Return the [X, Y] coordinate for the center point of the cell that contains the specified text.  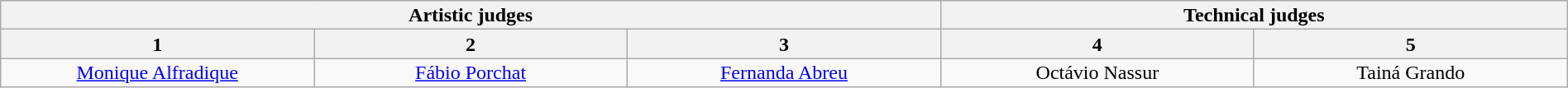
4 [1097, 44]
1 [157, 44]
Tainá Grando [1411, 72]
Octávio Nassur [1097, 72]
5 [1411, 44]
Fernanda Abreu [784, 72]
3 [784, 44]
Artistic judges [471, 15]
Technical judges [1254, 15]
Fábio Porchat [471, 72]
2 [471, 44]
Monique Alfradique [157, 72]
